Pinpoint the cell where the given text exists, returning its [x, y] midpoint coordinate. 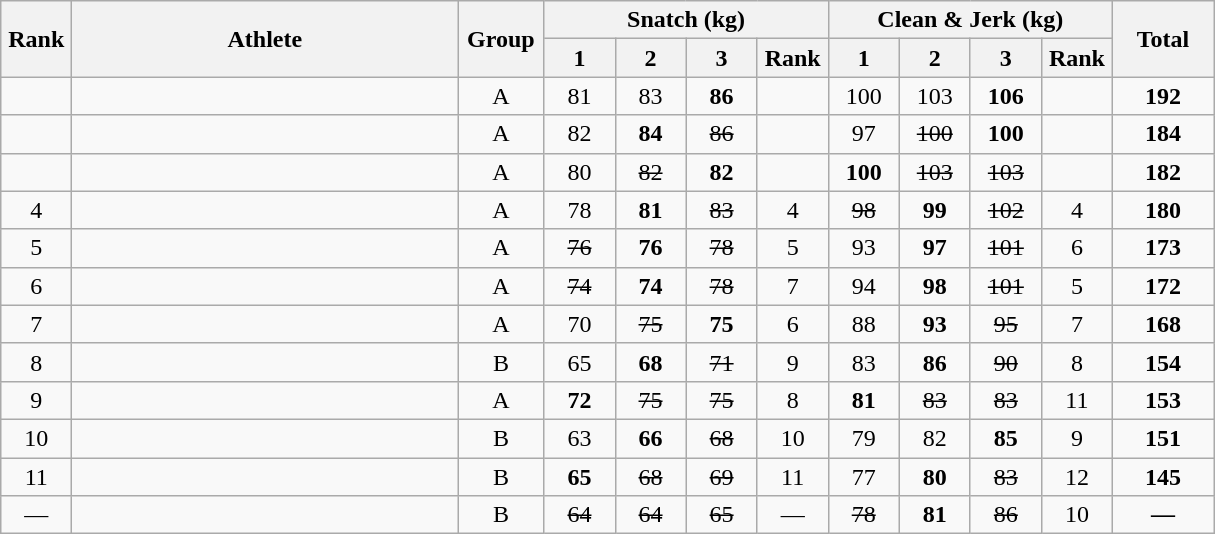
94 [864, 286]
182 [1162, 172]
145 [1162, 477]
12 [1076, 477]
154 [1162, 362]
84 [650, 134]
90 [1006, 362]
63 [580, 438]
Total [1162, 39]
72 [580, 400]
85 [1006, 438]
102 [1006, 210]
106 [1006, 96]
66 [650, 438]
71 [722, 362]
168 [1162, 324]
69 [722, 477]
70 [580, 324]
88 [864, 324]
95 [1006, 324]
Athlete [265, 39]
99 [934, 210]
Group [501, 39]
Clean & Jerk (kg) [970, 20]
77 [864, 477]
172 [1162, 286]
151 [1162, 438]
180 [1162, 210]
79 [864, 438]
153 [1162, 400]
Snatch (kg) [686, 20]
184 [1162, 134]
173 [1162, 248]
192 [1162, 96]
